Locate the cell with the specified text and output its (x, y) center coordinate. 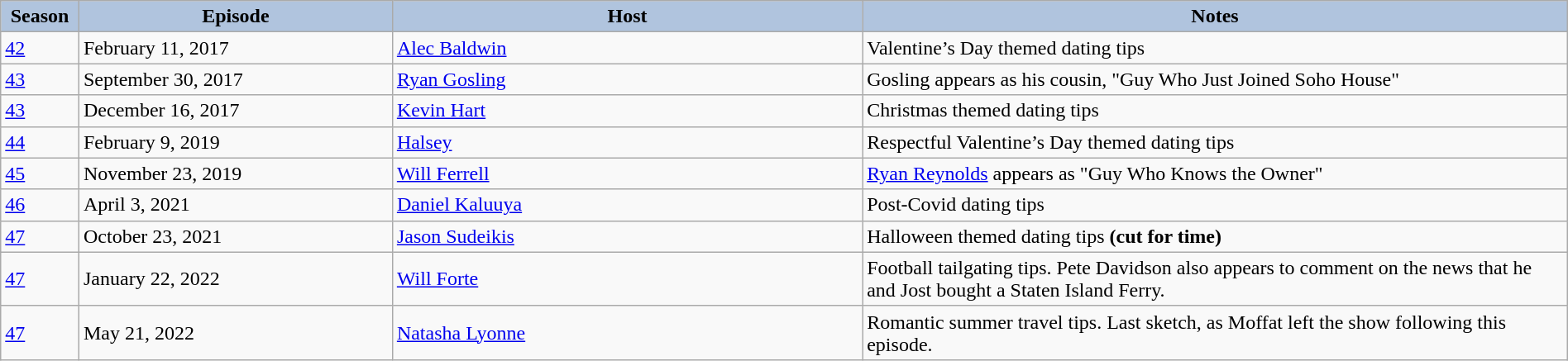
December 16, 2017 (235, 111)
Notes (1216, 17)
Episode (235, 17)
February 9, 2019 (235, 142)
February 11, 2017 (235, 48)
Romantic summer travel tips. Last sketch, as Moffat left the show following this episode. (1216, 332)
Halloween themed dating tips (cut for time) (1216, 236)
Christmas themed dating tips (1216, 111)
Alec Baldwin (627, 48)
Ryan Gosling (627, 79)
44 (40, 142)
November 23, 2019 (235, 173)
Football tailgating tips. Pete Davidson also appears to comment on the news that he and Jost bought a Staten Island Ferry. (1216, 279)
Will Ferrell (627, 173)
Ryan Reynolds appears as "Guy Who Knows the Owner" (1216, 173)
Natasha Lyonne (627, 332)
September 30, 2017 (235, 79)
Valentine’s Day themed dating tips (1216, 48)
April 3, 2021 (235, 205)
Kevin Hart (627, 111)
42 (40, 48)
October 23, 2021 (235, 236)
Daniel Kaluuya (627, 205)
January 22, 2022 (235, 279)
Jason Sudeikis (627, 236)
45 (40, 173)
Halsey (627, 142)
Respectful Valentine’s Day themed dating tips (1216, 142)
Season (40, 17)
Post-Covid dating tips (1216, 205)
Will Forte (627, 279)
Gosling appears as his cousin, "Guy Who Just Joined Soho House" (1216, 79)
Host (627, 17)
46 (40, 205)
May 21, 2022 (235, 332)
